From the cell containing the given text, extract its center point as [X, Y] coordinate. 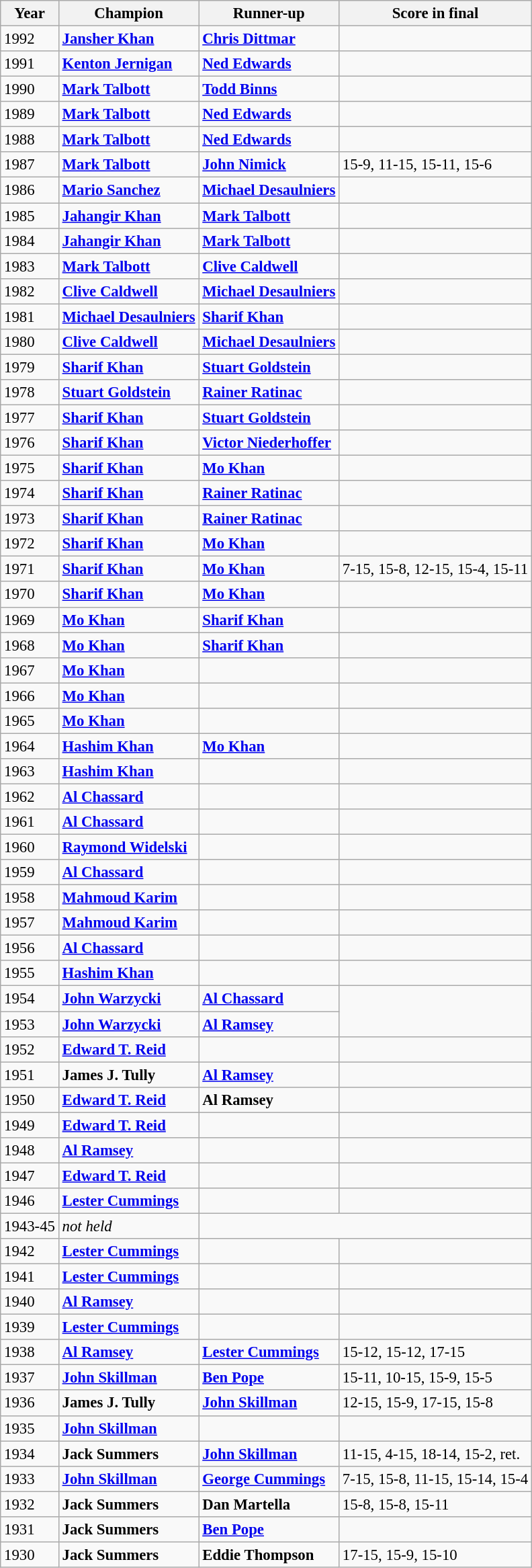
Eddie Thompson [269, 1555]
1939 [30, 1327]
1988 [30, 140]
15-9, 11-15, 15-11, 15-6 [435, 165]
Jansher Khan [129, 39]
1982 [30, 291]
1991 [30, 64]
1979 [30, 367]
1966 [30, 696]
1978 [30, 393]
Chris Dittmar [269, 39]
1948 [30, 1151]
Mario Sanchez [129, 190]
1934 [30, 1454]
1957 [30, 923]
1989 [30, 114]
1955 [30, 974]
1958 [30, 898]
1942 [30, 1251]
1969 [30, 620]
1972 [30, 544]
7-15, 15-8, 12-15, 15-4, 15-11 [435, 569]
1951 [30, 1075]
1964 [30, 746]
12-15, 15-9, 17-15, 15-8 [435, 1403]
1992 [30, 39]
1963 [30, 772]
1975 [30, 468]
1938 [30, 1352]
1956 [30, 948]
7-15, 15-8, 11-15, 15-14, 15-4 [435, 1479]
1974 [30, 493]
1977 [30, 417]
1936 [30, 1403]
1960 [30, 848]
1954 [30, 999]
1983 [30, 266]
1935 [30, 1428]
1953 [30, 1024]
1950 [30, 1100]
1973 [30, 519]
1984 [30, 241]
1933 [30, 1479]
1981 [30, 317]
Dan Martella [269, 1504]
Kenton Jernigan [129, 64]
1985 [30, 216]
1965 [30, 721]
George Cummings [269, 1479]
11-15, 4-15, 18-14, 15-2, ret. [435, 1454]
1959 [30, 872]
1931 [30, 1530]
Raymond Widelski [129, 848]
Champion [129, 13]
1941 [30, 1277]
Victor Niederhoffer [269, 443]
1937 [30, 1378]
Score in final [435, 13]
1986 [30, 190]
1971 [30, 569]
1930 [30, 1555]
1968 [30, 645]
17-15, 15-9, 15-10 [435, 1555]
1970 [30, 595]
1952 [30, 1049]
1962 [30, 796]
1946 [30, 1201]
not held [129, 1226]
1949 [30, 1125]
1967 [30, 670]
1987 [30, 165]
1947 [30, 1175]
Todd Binns [269, 89]
1932 [30, 1504]
1943-45 [30, 1226]
1990 [30, 89]
15-8, 15-8, 15-11 [435, 1504]
1980 [30, 342]
1976 [30, 443]
Runner-up [269, 13]
1961 [30, 822]
15-11, 10-15, 15-9, 15-5 [435, 1378]
1940 [30, 1302]
15-12, 15-12, 17-15 [435, 1352]
John Nimick [269, 165]
Year [30, 13]
